Return [X, Y] of the center of cell containing provided text 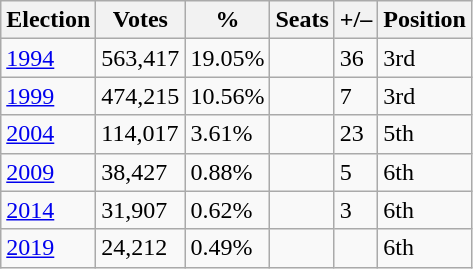
7 [356, 96]
3 [356, 210]
24,212 [140, 248]
5 [356, 172]
1994 [48, 58]
Election [48, 20]
10.56% [228, 96]
+/– [356, 20]
% [228, 20]
19.05% [228, 58]
Votes [140, 20]
474,215 [140, 96]
2019 [48, 248]
114,017 [140, 134]
2009 [48, 172]
3.61% [228, 134]
1999 [48, 96]
5th [425, 134]
38,427 [140, 172]
2014 [48, 210]
563,417 [140, 58]
2004 [48, 134]
0.49% [228, 248]
0.88% [228, 172]
Seats [302, 20]
Position [425, 20]
0.62% [228, 210]
31,907 [140, 210]
23 [356, 134]
36 [356, 58]
